For the text-containing cell, return its midpoint in (x, y) coordinate format. 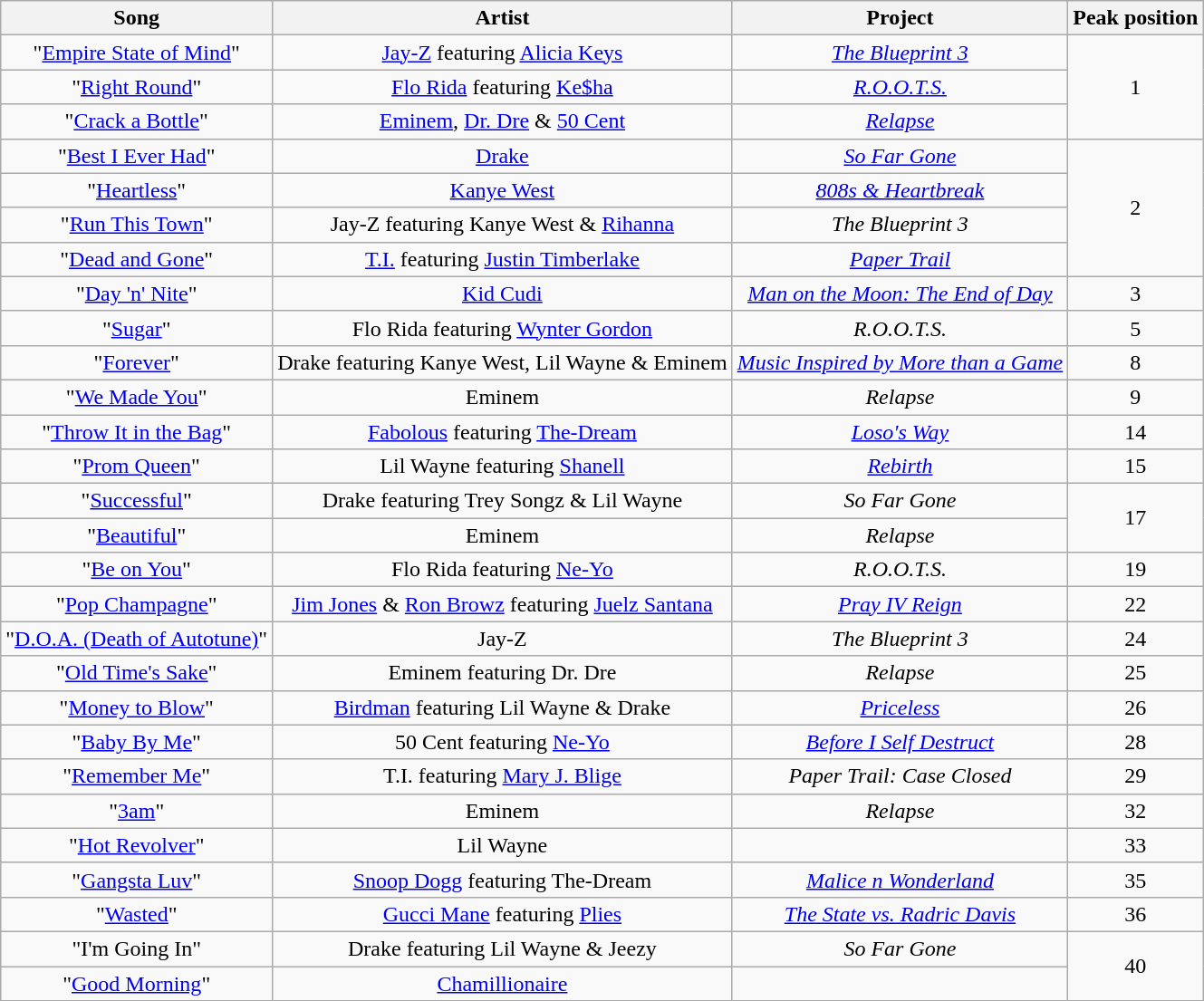
28 (1136, 742)
Loso's Way (901, 432)
Drake featuring Kanye West, Lil Wayne & Eminem (502, 362)
"3am" (137, 811)
"Baby By Me" (137, 742)
"We Made You" (137, 397)
"Sugar" (137, 328)
Lil Wayne featuring Shanell (502, 467)
"Successful" (137, 501)
"Prom Queen" (137, 467)
17 (1136, 518)
Pray IV Reign (901, 604)
"Good Morning" (137, 983)
36 (1136, 914)
Artist (502, 18)
Song (137, 18)
Project (901, 18)
Snoop Dogg featuring The-Dream (502, 880)
9 (1136, 397)
Drake featuring Trey Songz & Lil Wayne (502, 501)
"Old Time's Sake" (137, 673)
"Day 'n' Nite" (137, 294)
"D.O.A. (Death of Autotune)" (137, 639)
Rebirth (901, 467)
50 Cent featuring Ne-Yo (502, 742)
"Beautiful" (137, 535)
Lil Wayne (502, 845)
5 (1136, 328)
808s & Heartbreak (901, 190)
"Run This Town" (137, 225)
"Be on You" (137, 570)
Flo Rida featuring Ke$ha (502, 87)
"Pop Champagne" (137, 604)
Priceless (901, 707)
"Best I Ever Had" (137, 156)
Fabolous featuring The-Dream (502, 432)
26 (1136, 707)
Drake (502, 156)
Before I Self Destruct (901, 742)
14 (1136, 432)
"Heartless" (137, 190)
33 (1136, 845)
2 (1136, 207)
24 (1136, 639)
1 (1136, 87)
Jim Jones & Ron Browz featuring Juelz Santana (502, 604)
"Forever" (137, 362)
3 (1136, 294)
"Hot Revolver" (137, 845)
Jay-Z (502, 639)
Flo Rida featuring Wynter Gordon (502, 328)
Music Inspired by More than a Game (901, 362)
Kid Cudi (502, 294)
T.I. featuring Mary J. Blige (502, 776)
"Crack a Bottle" (137, 121)
Peak position (1136, 18)
"Gangsta Luv" (137, 880)
Jay-Z featuring Alicia Keys (502, 53)
The State vs. Radric Davis (901, 914)
"Wasted" (137, 914)
Kanye West (502, 190)
Eminem, Dr. Dre & 50 Cent (502, 121)
Birdman featuring Lil Wayne & Drake (502, 707)
Drake featuring Lil Wayne & Jeezy (502, 948)
35 (1136, 880)
Jay-Z featuring Kanye West & Rihanna (502, 225)
Paper Trail: Case Closed (901, 776)
25 (1136, 673)
Flo Rida featuring Ne-Yo (502, 570)
Man on the Moon: The End of Day (901, 294)
32 (1136, 811)
Gucci Mane featuring Plies (502, 914)
Eminem featuring Dr. Dre (502, 673)
Paper Trail (901, 259)
22 (1136, 604)
"Right Round" (137, 87)
"I'm Going In" (137, 948)
15 (1136, 467)
T.I. featuring Justin Timberlake (502, 259)
19 (1136, 570)
"Remember Me" (137, 776)
"Empire State of Mind" (137, 53)
8 (1136, 362)
29 (1136, 776)
Malice n Wonderland (901, 880)
40 (1136, 966)
"Throw It in the Bag" (137, 432)
"Dead and Gone" (137, 259)
"Money to Blow" (137, 707)
Chamillionaire (502, 983)
